Determine the [X, Y] coordinate at the center of the cell enclosing the given text.  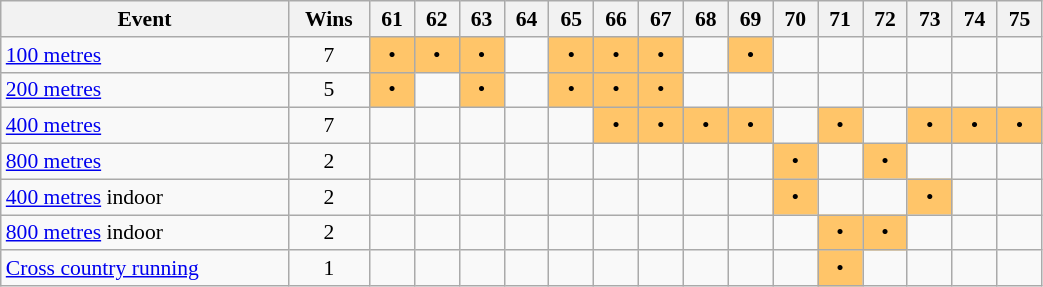
68 [706, 19]
64 [526, 19]
400 metres [144, 126]
800 metres indoor [144, 233]
62 [436, 19]
61 [392, 19]
65 [572, 19]
Event [144, 19]
400 metres indoor [144, 197]
200 metres [144, 90]
75 [1020, 19]
67 [660, 19]
74 [974, 19]
63 [482, 19]
5 [329, 90]
800 metres [144, 162]
72 [886, 19]
100 metres [144, 55]
69 [750, 19]
70 [796, 19]
71 [840, 19]
Cross country running [144, 269]
Wins [329, 19]
1 [329, 269]
66 [616, 19]
73 [930, 19]
